Return [x, y] of the center of cell containing provided text 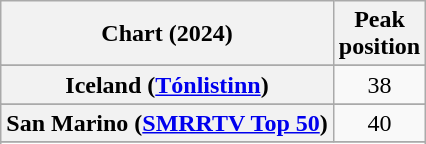
38 [379, 85]
40 [379, 123]
Peakposition [379, 34]
San Marino (SMRRTV Top 50) [168, 123]
Chart (2024) [168, 34]
Iceland (Tónlistinn) [168, 85]
